Identify which cell holds the provided text, then report its (x, y) central coordinate. 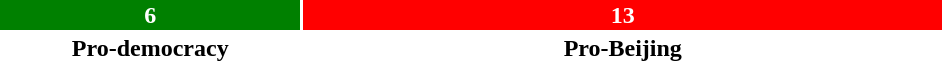
6 (150, 15)
13 (622, 15)
